Locate the cell with the specified text and output its [X, Y] center coordinate. 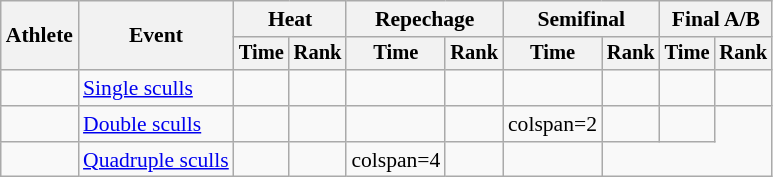
Event [156, 36]
Athlete [40, 36]
Double sculls [156, 124]
Heat [290, 19]
colspan=2 [552, 124]
Semifinal [582, 19]
Single sculls [156, 88]
Repechage [424, 19]
Final A/B [716, 19]
